Capture the cell that displays the provided text and extract its (X, Y) central coordinate. 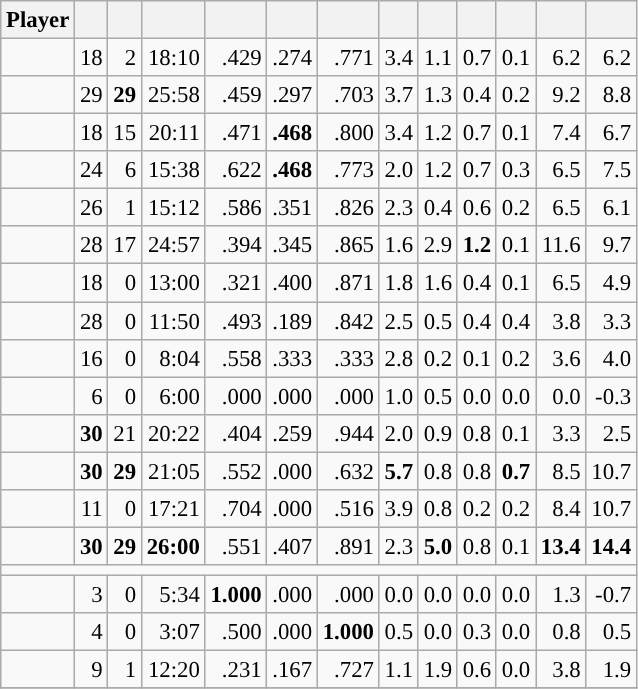
.351 (292, 208)
15 (124, 133)
15:38 (173, 170)
-0.7 (611, 594)
24 (92, 170)
5:34 (173, 594)
26 (92, 208)
21:05 (173, 471)
13:00 (173, 283)
.586 (236, 208)
Player (38, 20)
8.5 (561, 471)
2.8 (398, 358)
8:04 (173, 358)
2.9 (438, 245)
24:57 (173, 245)
.297 (292, 95)
.516 (348, 509)
7.4 (561, 133)
26:00 (173, 546)
1.8 (398, 283)
.842 (348, 321)
21 (124, 433)
.345 (292, 245)
.771 (348, 58)
.400 (292, 283)
12:20 (173, 670)
11.6 (561, 245)
18:10 (173, 58)
4 (92, 632)
17 (124, 245)
16 (92, 358)
6.7 (611, 133)
.632 (348, 471)
.231 (236, 670)
20:22 (173, 433)
.459 (236, 95)
.826 (348, 208)
.891 (348, 546)
11 (92, 509)
.274 (292, 58)
1.0 (398, 396)
-0.3 (611, 396)
.558 (236, 358)
14.4 (611, 546)
.622 (236, 170)
8.8 (611, 95)
8.4 (561, 509)
3.9 (398, 509)
6.1 (611, 208)
.800 (348, 133)
3:07 (173, 632)
11:50 (173, 321)
.500 (236, 632)
9.7 (611, 245)
5.7 (398, 471)
.704 (236, 509)
.944 (348, 433)
6:00 (173, 396)
.552 (236, 471)
.189 (292, 321)
3.6 (561, 358)
5.0 (438, 546)
.321 (236, 283)
.429 (236, 58)
.259 (292, 433)
3 (92, 594)
.407 (292, 546)
0.9 (438, 433)
20:11 (173, 133)
13.4 (561, 546)
.871 (348, 283)
3.7 (398, 95)
7.5 (611, 170)
.471 (236, 133)
.773 (348, 170)
.551 (236, 546)
2 (124, 58)
9.2 (561, 95)
.167 (292, 670)
9 (92, 670)
17:21 (173, 509)
4.9 (611, 283)
.493 (236, 321)
.404 (236, 433)
.703 (348, 95)
4.0 (611, 358)
.394 (236, 245)
.727 (348, 670)
25:58 (173, 95)
.865 (348, 245)
15:12 (173, 208)
